Find where the given text appears and provide that cell's center as [x, y] coordinate. 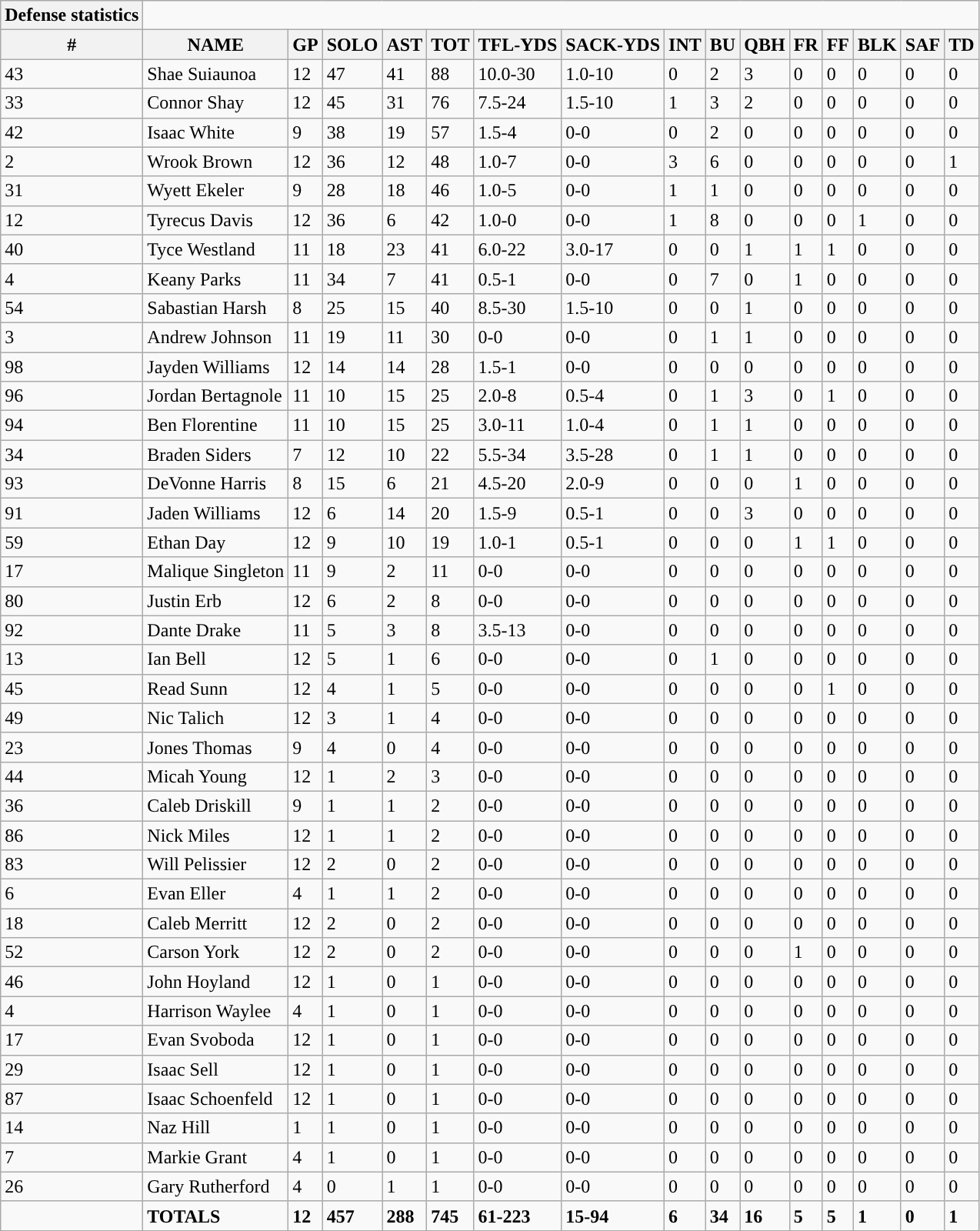
1.0-0 [518, 220]
Nic Talich [215, 718]
7.5-24 [518, 103]
47 [352, 74]
Connor Shay [215, 103]
57 [451, 132]
Caleb Driskill [215, 806]
44 [72, 776]
FR [806, 45]
Malique Singleton [215, 572]
Ian Bell [215, 659]
Carson York [215, 952]
745 [451, 1216]
0.5-4 [613, 396]
Jaden Williams [215, 513]
Andrew Johnson [215, 337]
94 [72, 425]
49 [72, 718]
91 [72, 513]
TOT [451, 45]
Markie Grant [215, 1157]
83 [72, 865]
86 [72, 835]
BU [722, 45]
54 [72, 308]
AST [405, 45]
Harrison Waylee [215, 1011]
Gary Rutherford [215, 1186]
288 [405, 1216]
93 [72, 484]
Jones Thomas [215, 747]
Naz Hill [215, 1128]
TOTALS [215, 1216]
1.5-1 [518, 367]
16 [765, 1216]
Isaac White [215, 132]
Braden Siders [215, 455]
30 [451, 337]
59 [72, 542]
DeVonne Harris [215, 484]
FF [838, 45]
1.0-10 [613, 74]
Jayden Williams [215, 367]
2.0-9 [613, 484]
5.5-34 [518, 455]
96 [72, 396]
TFL-YDS [518, 45]
13 [72, 659]
48 [451, 162]
10.0-30 [518, 74]
3.5-28 [613, 455]
1.5-9 [518, 513]
1.5-4 [518, 132]
8.5-30 [518, 308]
Tyce Westland [215, 249]
20 [451, 513]
SOLO [352, 45]
21 [451, 484]
Ben Florentine [215, 425]
3.5-13 [518, 630]
Evan Eller [215, 894]
Will Pelissier [215, 865]
1.0-5 [518, 191]
QBH [765, 45]
BLK [878, 45]
33 [72, 103]
INT [685, 45]
SAF [922, 45]
80 [72, 601]
Wrook Brown [215, 162]
1.0-4 [613, 425]
38 [352, 132]
Jordan Bertagnole [215, 396]
43 [72, 74]
15-94 [613, 1216]
Wyett Ekeler [215, 191]
457 [352, 1216]
4.5-20 [518, 484]
Micah Young [215, 776]
76 [451, 103]
Keany Parks [215, 279]
Read Sunn [215, 689]
1.0-1 [518, 542]
Isaac Sell [215, 1069]
87 [72, 1099]
Ethan Day [215, 542]
Tyrecus Davis [215, 220]
61-223 [518, 1216]
# [72, 45]
88 [451, 74]
6.0-22 [518, 249]
TD [962, 45]
22 [451, 455]
John Hoyland [215, 982]
SACK-YDS [613, 45]
Justin Erb [215, 601]
Shae Suiaunoa [215, 74]
2.0-8 [518, 396]
1.0-7 [518, 162]
92 [72, 630]
Isaac Schoenfeld [215, 1099]
Dante Drake [215, 630]
GP [305, 45]
Caleb Merritt [215, 923]
Sabastian Harsh [215, 308]
29 [72, 1069]
3.0-17 [613, 249]
NAME [215, 45]
Defense statistics [72, 15]
3.0-11 [518, 425]
Evan Svoboda [215, 1040]
52 [72, 952]
26 [72, 1186]
98 [72, 367]
Nick Miles [215, 835]
